Extract the (x, y) coordinate from the center of the cell holding the provided text.  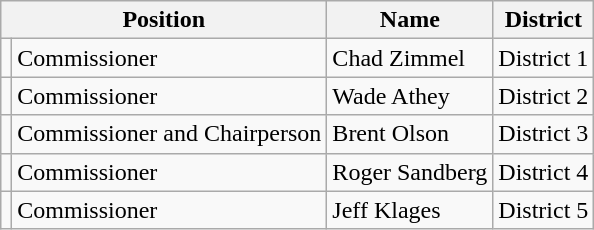
District (544, 20)
District 5 (544, 210)
Name (410, 20)
District 1 (544, 58)
Brent Olson (410, 134)
Roger Sandberg (410, 172)
District 2 (544, 96)
Position (164, 20)
Jeff Klages (410, 210)
District 3 (544, 134)
District 4 (544, 172)
Wade Athey (410, 96)
Chad Zimmel (410, 58)
Commissioner and Chairperson (170, 134)
